Identify which cell holds the provided text, then report its [X, Y] central coordinate. 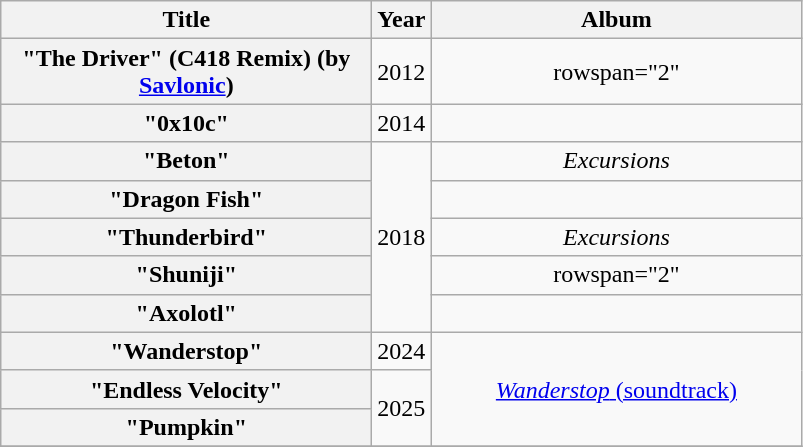
2025 [402, 408]
"Axolotl" [186, 313]
"The Driver" (C418 Remix) (by Savlonic) [186, 72]
"Beton" [186, 161]
"Thunderbird" [186, 237]
Year [402, 20]
"0x10c" [186, 123]
"Pumpkin" [186, 427]
Album [616, 20]
2014 [402, 123]
Wanderstop (soundtrack) [616, 389]
"Endless Velocity" [186, 389]
Title [186, 20]
"Dragon Fish" [186, 199]
2024 [402, 351]
"Wanderstop" [186, 351]
"Shuniji" [186, 275]
2018 [402, 237]
2012 [402, 72]
